Search for the cell housing the specified text and yield its (x, y) center coordinate. 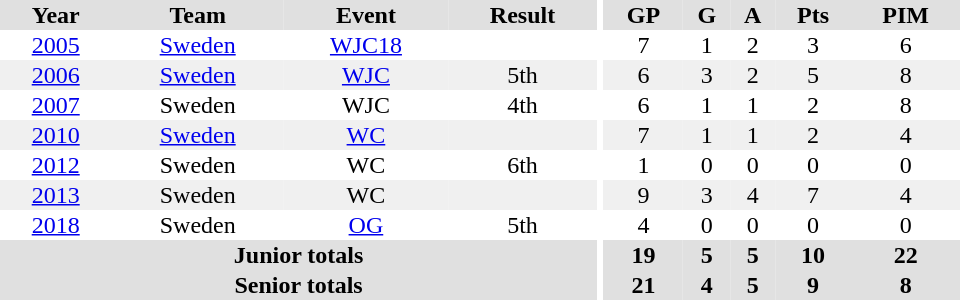
6th (522, 165)
G (706, 15)
GP (644, 15)
2013 (56, 195)
Event (366, 15)
Team (198, 15)
Senior totals (298, 285)
OG (366, 225)
2006 (56, 75)
2005 (56, 45)
Junior totals (298, 255)
Result (522, 15)
WJC18 (366, 45)
PIM (906, 15)
A (752, 15)
2010 (56, 135)
2012 (56, 165)
2018 (56, 225)
10 (813, 255)
Year (56, 15)
21 (644, 285)
2007 (56, 105)
4th (522, 105)
22 (906, 255)
Pts (813, 15)
19 (644, 255)
